Extract the [X, Y] coordinate from the center of the cell holding the provided text.  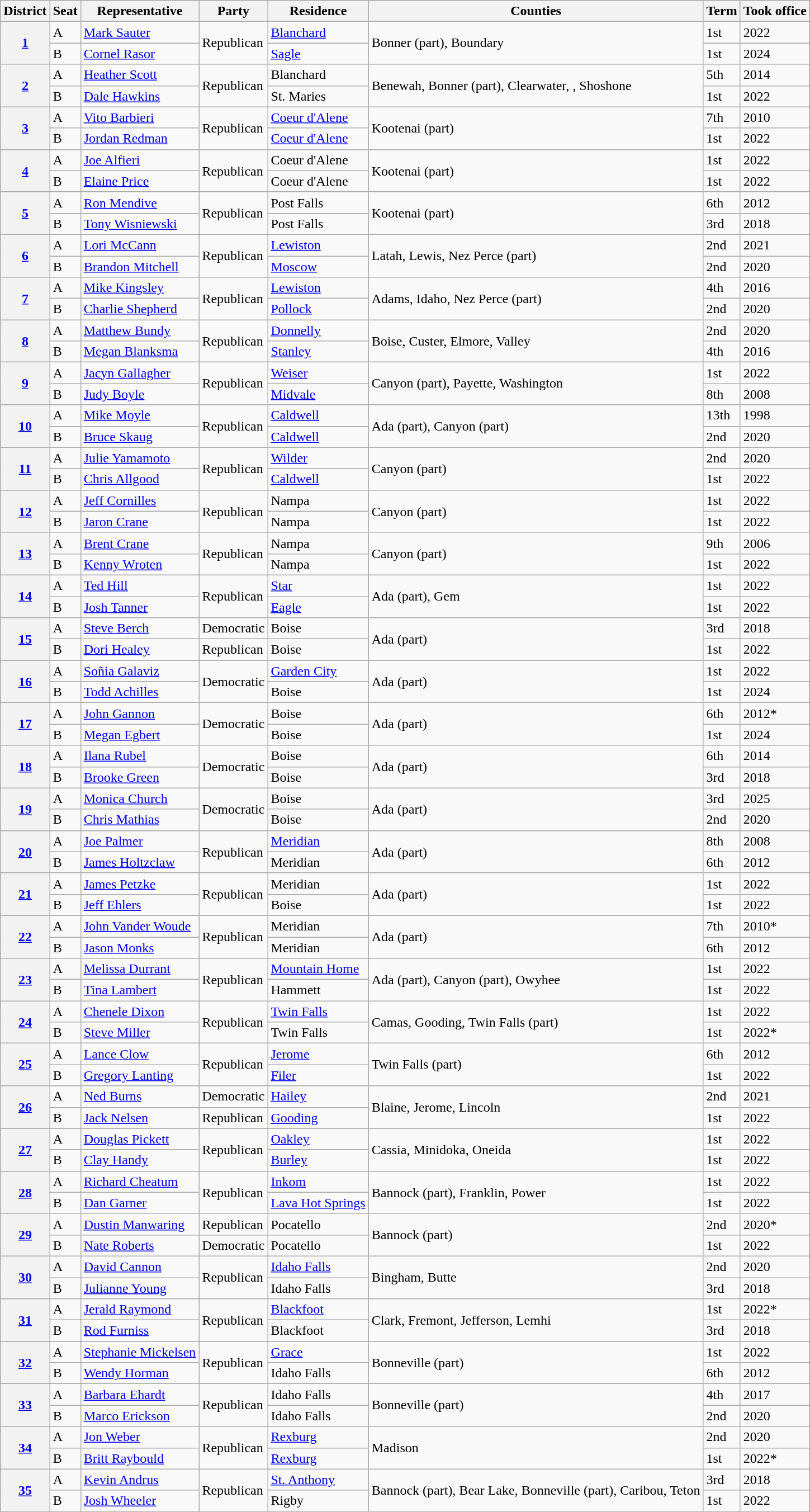
Adams, Idaho, Nez Perce (part) [536, 299]
Nate Roberts [140, 1245]
Chris Allgood [140, 479]
Bonner (part), Boundary [536, 43]
29 [25, 1235]
15 [25, 639]
Star [318, 585]
Jeff Cornilles [140, 500]
Blaine, Jerome, Lincoln [536, 1107]
Matthew Bundy [140, 330]
Megan Egbert [140, 735]
Representative [140, 11]
Todd Achilles [140, 692]
Kevin Andrus [140, 1480]
9th [722, 543]
34 [25, 1448]
Josh Tanner [140, 607]
17 [25, 724]
Britt Raybould [140, 1458]
Ada (part), Canyon (part) [536, 426]
Charlie Shepherd [140, 309]
Heather Scott [140, 75]
18 [25, 767]
27 [25, 1150]
22 [25, 937]
Melissa Durrant [140, 969]
Bannock (part), Franklin, Power [536, 1192]
Took office [775, 11]
Ron Mendive [140, 202]
Ted Hill [140, 585]
24 [25, 1022]
Canyon (part), Payette, Washington [536, 384]
Josh Wheeler [140, 1501]
Garden City [318, 671]
Jerome [318, 1054]
Ada (part), Canyon (part), Owyhee [536, 980]
31 [25, 1320]
Wendy Horman [140, 1373]
Clark, Fremont, Jefferson, Lemhi [536, 1320]
Camas, Gooding, Twin Falls (part) [536, 1022]
Jason Monks [140, 948]
Counties [536, 11]
26 [25, 1107]
Twin Falls (part) [536, 1065]
Brandon Mitchell [140, 267]
2010* [775, 926]
Grace [318, 1352]
35 [25, 1490]
Jon Weber [140, 1437]
19 [25, 809]
Rod Furniss [140, 1331]
Monica Church [140, 798]
Dustin Manwaring [140, 1224]
12 [25, 511]
25 [25, 1065]
Stephanie Mickelsen [140, 1352]
Weiser [318, 373]
8 [25, 341]
Chris Mathias [140, 820]
13th [722, 415]
Cornel Rasor [140, 54]
Lava Hot Springs [318, 1203]
Tony Wisniewski [140, 224]
2006 [775, 543]
28 [25, 1192]
16 [25, 682]
11 [25, 469]
Dori Healey [140, 650]
St. Anthony [318, 1480]
Midvale [318, 394]
Joe Alfieri [140, 160]
Megan Blanksma [140, 352]
9 [25, 384]
Joe Palmer [140, 841]
Residence [318, 11]
2020* [775, 1224]
Soñia Galaviz [140, 671]
Burley [318, 1160]
Pollock [318, 309]
Benewah, Bonner (part), Clearwater, , Shoshone [536, 86]
Chenele Dixon [140, 1012]
Eagle [318, 607]
Hammett [318, 990]
Sagle [318, 54]
Ilana Rubel [140, 756]
Brent Crane [140, 543]
6 [25, 256]
Ada (part), Gem [536, 596]
14 [25, 596]
Donnelly [318, 330]
Inkom [318, 1182]
Tina Lambert [140, 990]
Ned Burns [140, 1097]
2 [25, 86]
Bingham, Butte [536, 1277]
1998 [775, 415]
Jacyn Gallagher [140, 373]
Judy Boyle [140, 394]
Mike Moyle [140, 415]
Jaron Crane [140, 522]
Jack Nelsen [140, 1118]
Gregory Lanting [140, 1075]
32 [25, 1363]
Richard Cheatum [140, 1182]
John Vander Woude [140, 926]
Madison [536, 1448]
Bannock (part), Bear Lake, Bonneville (part), Caribou, Teton [536, 1490]
Dan Garner [140, 1203]
Douglas Pickett [140, 1139]
13 [25, 554]
Barbara Ehardt [140, 1395]
Dale Hawkins [140, 96]
Mark Sauter [140, 32]
7 [25, 299]
Clay Handy [140, 1160]
2012* [775, 714]
Latah, Lewis, Nez Perce (part) [536, 256]
Hailey [318, 1097]
Steve Miller [140, 1033]
James Petzke [140, 883]
Lance Clow [140, 1054]
20 [25, 852]
Lori McCann [140, 245]
23 [25, 980]
Elaine Price [140, 181]
Kenny Wroten [140, 564]
2010 [775, 117]
Cassia, Minidoka, Oneida [536, 1150]
Wilder [318, 458]
10 [25, 426]
Brooke Green [140, 777]
Jerald Raymond [140, 1310]
1 [25, 43]
Seat [65, 11]
District [25, 11]
4 [25, 171]
Julianne Young [140, 1288]
3 [25, 128]
21 [25, 894]
Marco Erickson [140, 1416]
Vito Barbieri [140, 117]
Julie Yamamoto [140, 458]
2017 [775, 1395]
30 [25, 1277]
2025 [775, 798]
Bannock (part) [536, 1235]
Mike Kingsley [140, 288]
Moscow [318, 267]
Stanley [318, 352]
St. Maries [318, 96]
Gooding [318, 1118]
Oakley [318, 1139]
David Cannon [140, 1267]
5 [25, 213]
Party [234, 11]
Boise, Custer, Elmore, Valley [536, 341]
Term [722, 11]
Bruce Skaug [140, 437]
James Holtzclaw [140, 862]
Rigby [318, 1501]
Filer [318, 1075]
John Gannon [140, 714]
Jeff Ehlers [140, 905]
Mountain Home [318, 969]
Jordan Redman [140, 139]
33 [25, 1405]
Steve Berch [140, 629]
5th [722, 75]
